Return the (X, Y) coordinate for the center point of the cell that contains the specified text.  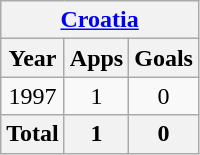
1997 (33, 96)
Croatia (100, 20)
Goals (164, 58)
Year (33, 58)
Apps (96, 58)
Total (33, 134)
